Detect which cell encompasses the target text, then output its [X, Y] center coordinate. 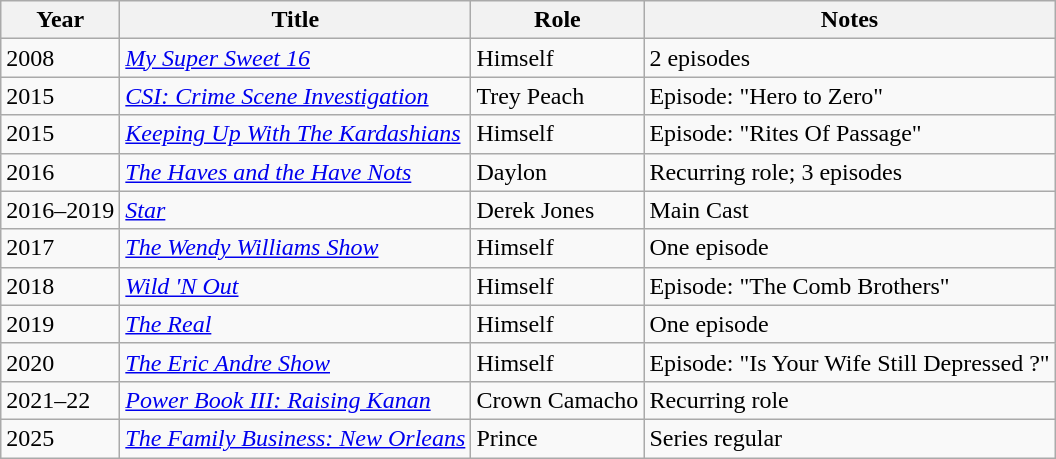
2 episodes [850, 58]
Role [558, 20]
Star [296, 210]
2025 [60, 438]
Wild 'N Out [296, 286]
Main Cast [850, 210]
Derek Jones [558, 210]
CSI: Crime Scene Investigation [296, 96]
Power Book III: Raising Kanan [296, 400]
Recurring role [850, 400]
2016 [60, 172]
The Real [296, 324]
Year [60, 20]
2008 [60, 58]
Daylon [558, 172]
2019 [60, 324]
2017 [60, 248]
Prince [558, 438]
Series regular [850, 438]
2018 [60, 286]
2016–2019 [60, 210]
The Family Business: New Orleans [296, 438]
The Haves and the Have Nots [296, 172]
Episode: "Is Your Wife Still Depressed ?" [850, 362]
Episode: "Rites Of Passage" [850, 134]
Episode: "The Comb Brothers" [850, 286]
Trey Peach [558, 96]
Episode: "Hero to Zero" [850, 96]
2021–22 [60, 400]
2020 [60, 362]
Crown Camacho [558, 400]
The Eric Andre Show [296, 362]
Recurring role; 3 episodes [850, 172]
Keeping Up With The Kardashians [296, 134]
Notes [850, 20]
The Wendy Williams Show [296, 248]
Title [296, 20]
My Super Sweet 16 [296, 58]
